Capture the cell that displays the provided text and extract its [X, Y] central coordinate. 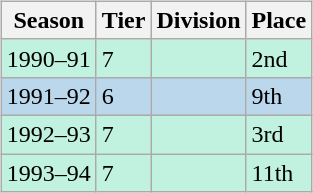
1990–91 [48, 58]
9th [279, 96]
Season [48, 20]
1993–94 [48, 173]
Division [198, 20]
2nd [279, 58]
1992–93 [48, 134]
6 [124, 96]
Tier [124, 20]
3rd [279, 134]
1991–92 [48, 96]
Place [279, 20]
11th [279, 173]
